Output the (x, y) coordinate of the center of the cell containing the given text.  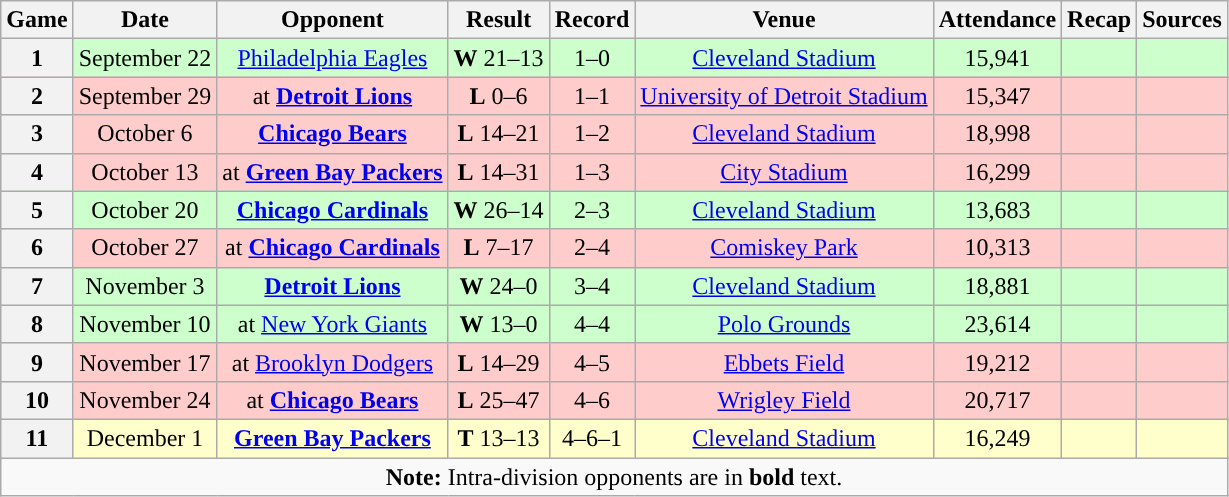
at Chicago Cardinals (332, 248)
at New York Giants (332, 324)
Record (592, 20)
3 (37, 134)
Result (498, 20)
at Detroit Lions (332, 96)
L 14–21 (498, 134)
Polo Grounds (784, 324)
Detroit Lions (332, 286)
2–4 (592, 248)
15,941 (997, 58)
December 1 (145, 438)
L 14–29 (498, 362)
4 (37, 172)
Venue (784, 20)
16,299 (997, 172)
September 29 (145, 96)
4–6–1 (592, 438)
November 3 (145, 286)
1 (37, 58)
2–3 (592, 210)
6 (37, 248)
4–5 (592, 362)
Wrigley Field (784, 400)
Note: Intra-division opponents are in bold text. (614, 477)
5 (37, 210)
L 0–6 (498, 96)
19,212 (997, 362)
November 10 (145, 324)
W 26–14 (498, 210)
L 25–47 (498, 400)
Recap (1100, 20)
4–6 (592, 400)
Opponent (332, 20)
L 7–17 (498, 248)
1–1 (592, 96)
Philadelphia Eagles (332, 58)
W 24–0 (498, 286)
2 (37, 96)
at Brooklyn Dodgers (332, 362)
11 (37, 438)
1–3 (592, 172)
Date (145, 20)
10,313 (997, 248)
Green Bay Packers (332, 438)
4–4 (592, 324)
City Stadium (784, 172)
1–0 (592, 58)
Game (37, 20)
18,881 (997, 286)
October 27 (145, 248)
3–4 (592, 286)
Comiskey Park (784, 248)
W 13–0 (498, 324)
W 21–13 (498, 58)
Chicago Bears (332, 134)
18,998 (997, 134)
at Chicago Bears (332, 400)
at Green Bay Packers (332, 172)
T 13–13 (498, 438)
November 17 (145, 362)
13,683 (997, 210)
L 14–31 (498, 172)
15,347 (997, 96)
7 (37, 286)
Sources (1182, 20)
9 (37, 362)
October 20 (145, 210)
October 6 (145, 134)
8 (37, 324)
Chicago Cardinals (332, 210)
University of Detroit Stadium (784, 96)
1–2 (592, 134)
20,717 (997, 400)
23,614 (997, 324)
September 22 (145, 58)
Ebbets Field (784, 362)
October 13 (145, 172)
November 24 (145, 400)
10 (37, 400)
16,249 (997, 438)
Attendance (997, 20)
